For the text-containing cell, return its midpoint in [X, Y] coordinate format. 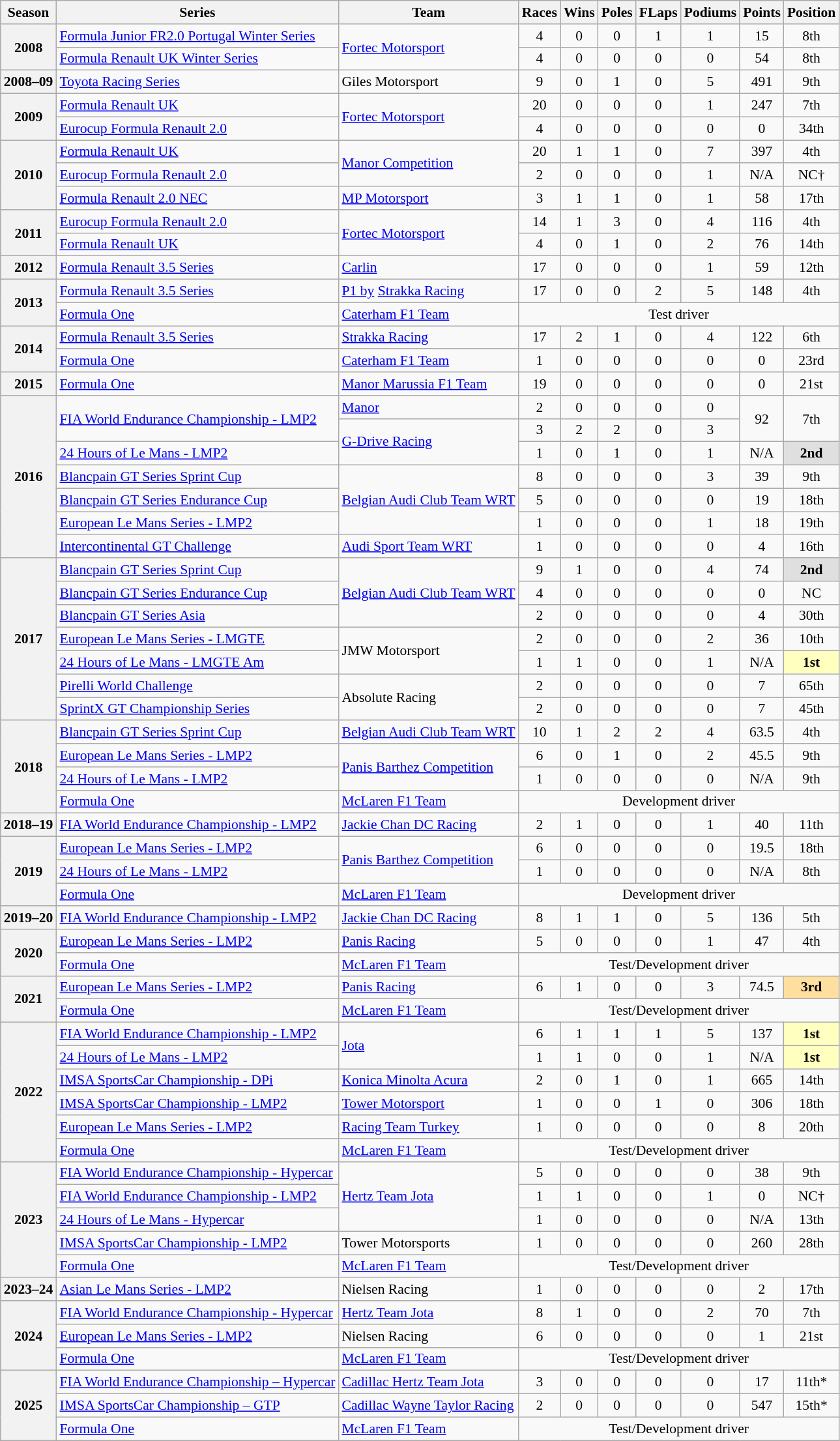
JMW Motorsport [428, 650]
Manor [428, 407]
74.5 [762, 987]
665 [762, 1081]
MP Motorsport [428, 198]
FIA World Endurance Championship – Hypercar [197, 1382]
247 [762, 106]
12th [811, 268]
92 [762, 418]
39 [762, 477]
Blancpain GT Series Asia [197, 616]
Giles Motorsport [428, 82]
Season [29, 12]
491 [762, 82]
FLaps [658, 12]
European Le Mans Series - LMGTE [197, 639]
IMSA SportsCar Championship – GTP [197, 1406]
20th [811, 1127]
Races [540, 12]
2021 [29, 998]
Absolute Racing [428, 697]
260 [762, 1243]
2018–19 [29, 825]
14 [540, 222]
Manor Competition [428, 163]
40 [762, 825]
SprintX GT Championship Series [197, 709]
15 [762, 36]
2018 [29, 767]
2019–20 [29, 918]
2023–24 [29, 1290]
P1 by Strakka Racing [428, 291]
Pirelli World Challenge [197, 686]
Intercontinental GT Challenge [197, 547]
Toyota Racing Series [197, 82]
24 Hours of Le Mans - Hypercar [197, 1220]
36 [762, 639]
45th [811, 709]
15th* [811, 1406]
Poles [617, 12]
Jota [428, 1045]
Racing Team Turkey [428, 1127]
G-Drive Racing [428, 442]
2023 [29, 1219]
Strakka Racing [428, 338]
Cadillac Wayne Taylor Racing [428, 1406]
58 [762, 198]
Carlin [428, 268]
Asian Le Mans Series - LMP2 [197, 1290]
54 [762, 59]
6th [811, 338]
47 [762, 941]
45.5 [762, 755]
11th [811, 825]
Tower Motorsports [428, 1243]
Konica Minolta Acura [428, 1081]
136 [762, 918]
IMSA SportsCar Championship - DPi [197, 1081]
Cadillac Hertz Team Jota [428, 1382]
34th [811, 128]
Series [197, 12]
59 [762, 268]
65th [811, 686]
Formula Junior FR2.0 Portugal Winter Series [197, 36]
397 [762, 152]
23rd [811, 361]
2014 [29, 349]
Formula Renault 2.0 NEC [197, 198]
Position [811, 12]
18 [762, 523]
148 [762, 291]
2013 [29, 302]
116 [762, 222]
70 [762, 1313]
Tower Motorsport [428, 1104]
2022 [29, 1092]
5th [811, 918]
2020 [29, 953]
63.5 [762, 733]
Team [428, 12]
24 Hours of Le Mans - LMGTE Am [197, 663]
NC [811, 593]
10 [540, 733]
2008–09 [29, 82]
Formula Renault UK Winter Series [197, 59]
2009 [29, 117]
2019 [29, 872]
2017 [29, 639]
Podiums [710, 12]
38 [762, 1173]
2012 [29, 268]
2016 [29, 477]
122 [762, 338]
Manor Marussia F1 Team [428, 384]
2015 [29, 384]
19th [811, 523]
Audi Sport Team WRT [428, 547]
Test driver [679, 314]
2010 [29, 175]
137 [762, 1034]
2008 [29, 47]
76 [762, 244]
19.5 [762, 849]
2011 [29, 233]
30th [811, 616]
16th [811, 547]
Points [762, 12]
10th [811, 639]
547 [762, 1406]
306 [762, 1104]
Wins [579, 12]
11th* [811, 1382]
2024 [29, 1336]
13th [811, 1220]
74 [762, 570]
2025 [29, 1405]
3rd [811, 987]
28th [811, 1243]
